Determine the [X, Y] coordinate at the center of the cell enclosing the given text.  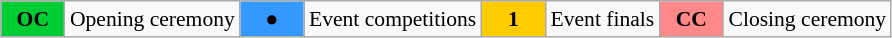
Event competitions [392, 19]
CC [691, 19]
OC [33, 19]
Closing ceremony [807, 19]
1 [513, 19]
Opening ceremony [152, 19]
Event finals [602, 19]
● [272, 19]
